Search for the cell housing the specified text and yield its [X, Y] center coordinate. 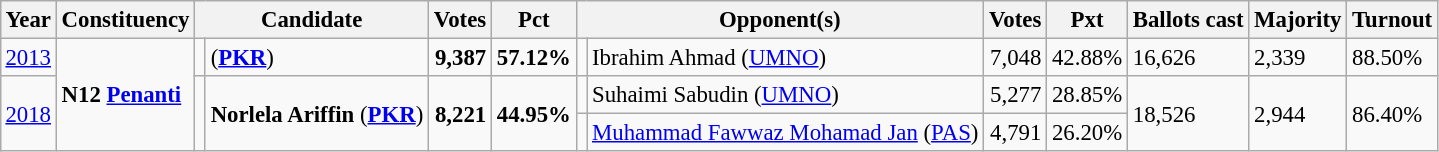
Candidate [312, 20]
N12 Penanti [125, 94]
Ballots cast [1188, 20]
Norlela Ariffin (PKR) [316, 114]
2018 [28, 114]
Opponent(s) [780, 20]
9,387 [460, 57]
42.88% [1088, 57]
7,048 [1016, 57]
88.50% [1392, 57]
44.95% [534, 114]
2013 [28, 57]
2,339 [1298, 57]
Constituency [125, 20]
16,626 [1188, 57]
Pct [534, 20]
2,944 [1298, 114]
8,221 [460, 114]
4,791 [1016, 133]
18,526 [1188, 114]
86.40% [1392, 114]
5,277 [1016, 95]
28.85% [1088, 95]
Year [28, 20]
Pxt [1088, 20]
Suhaimi Sabudin (UMNO) [786, 95]
26.20% [1088, 133]
Muhammad Fawwaz Mohamad Jan (PAS) [786, 133]
Majority [1298, 20]
Turnout [1392, 20]
57.12% [534, 57]
(PKR) [316, 57]
Ibrahim Ahmad (UMNO) [786, 57]
